Capture the cell that displays the provided text and extract its [X, Y] central coordinate. 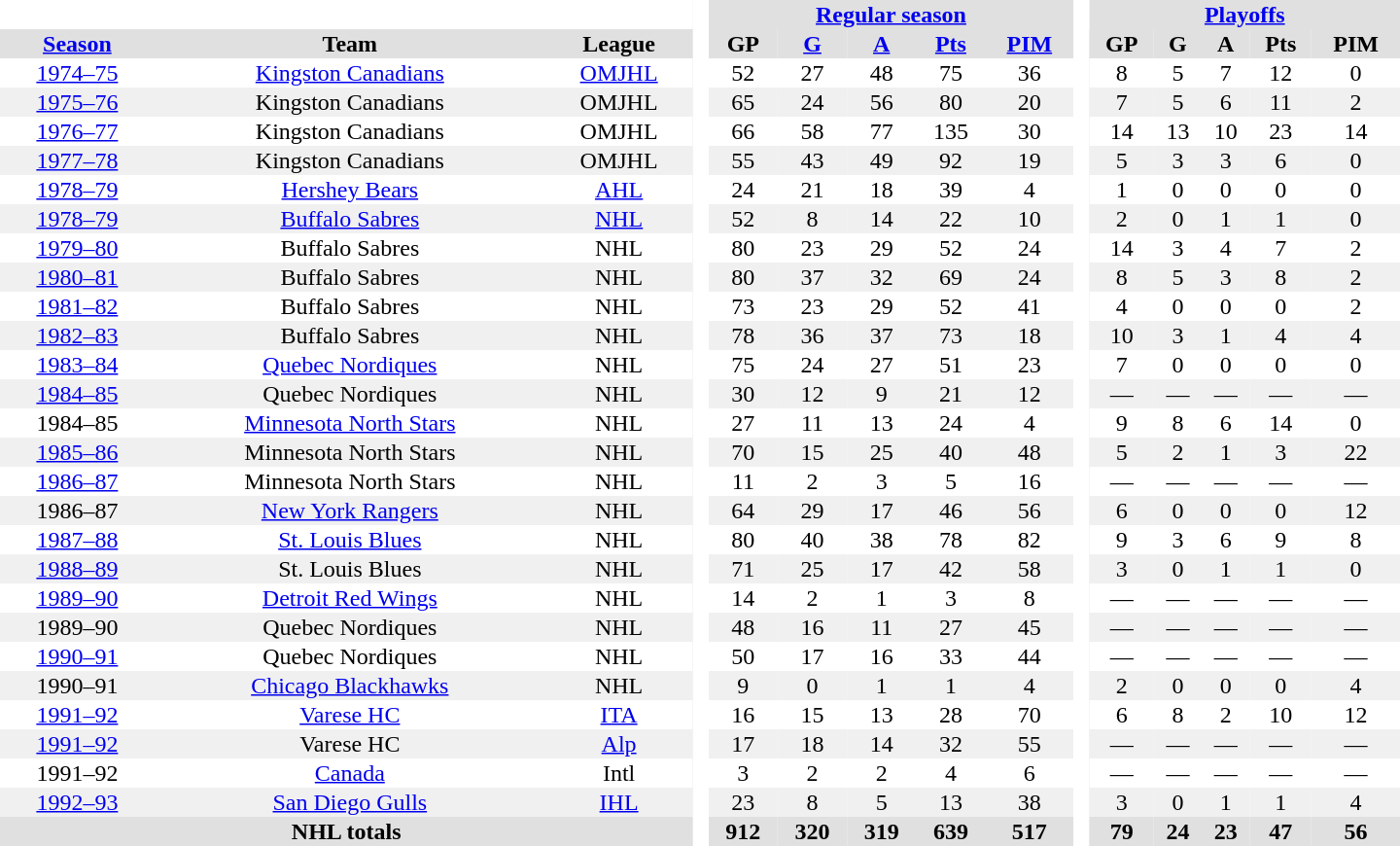
Regular season [891, 15]
912 [743, 831]
69 [951, 277]
42 [951, 569]
71 [743, 569]
League [619, 44]
New York Rangers [350, 511]
41 [1029, 306]
64 [743, 511]
Season [78, 44]
ITA [619, 715]
65 [743, 102]
66 [743, 131]
77 [881, 131]
Team [350, 44]
639 [951, 831]
1980–81 [78, 277]
320 [813, 831]
28 [951, 715]
1976–77 [78, 131]
1974–75 [78, 73]
135 [951, 131]
1983–84 [78, 365]
33 [951, 656]
Intl [619, 773]
46 [951, 511]
Chicago Blackhawks [350, 686]
19 [1029, 160]
517 [1029, 831]
Detroit Red Wings [350, 598]
51 [951, 365]
1992–93 [78, 802]
45 [1029, 627]
319 [881, 831]
79 [1122, 831]
IHL [619, 802]
1985–86 [78, 452]
1977–78 [78, 160]
47 [1280, 831]
Canada [350, 773]
Playoffs [1244, 15]
39 [951, 190]
AHL [619, 190]
82 [1029, 540]
San Diego Gulls [350, 802]
92 [951, 160]
NHL totals [346, 831]
Hershey Bears [350, 190]
1982–83 [78, 335]
1975–76 [78, 102]
1988–89 [78, 569]
20 [1029, 102]
50 [743, 656]
49 [881, 160]
1987–88 [78, 540]
1981–82 [78, 306]
1979–80 [78, 248]
44 [1029, 656]
Alp [619, 744]
43 [813, 160]
